Search for the cell housing the specified text and yield its [X, Y] center coordinate. 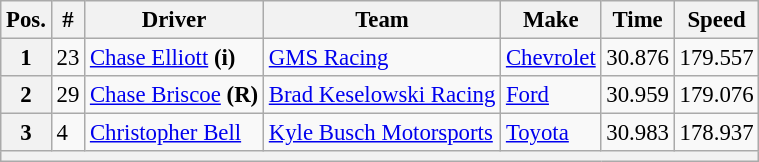
Driver [174, 20]
Make [551, 20]
1 [26, 58]
Chevrolet [551, 58]
178.937 [716, 133]
Team [382, 20]
Time [638, 20]
29 [68, 95]
# [68, 20]
2 [26, 95]
GMS Racing [382, 58]
Ford [551, 95]
179.557 [716, 58]
Speed [716, 20]
Chase Elliott (i) [174, 58]
30.983 [638, 133]
Pos. [26, 20]
Brad Keselowski Racing [382, 95]
Toyota [551, 133]
Kyle Busch Motorsports [382, 133]
3 [26, 133]
23 [68, 58]
Chase Briscoe (R) [174, 95]
Christopher Bell [174, 133]
30.876 [638, 58]
4 [68, 133]
179.076 [716, 95]
30.959 [638, 95]
